Search for the cell housing the specified text and yield its (x, y) center coordinate. 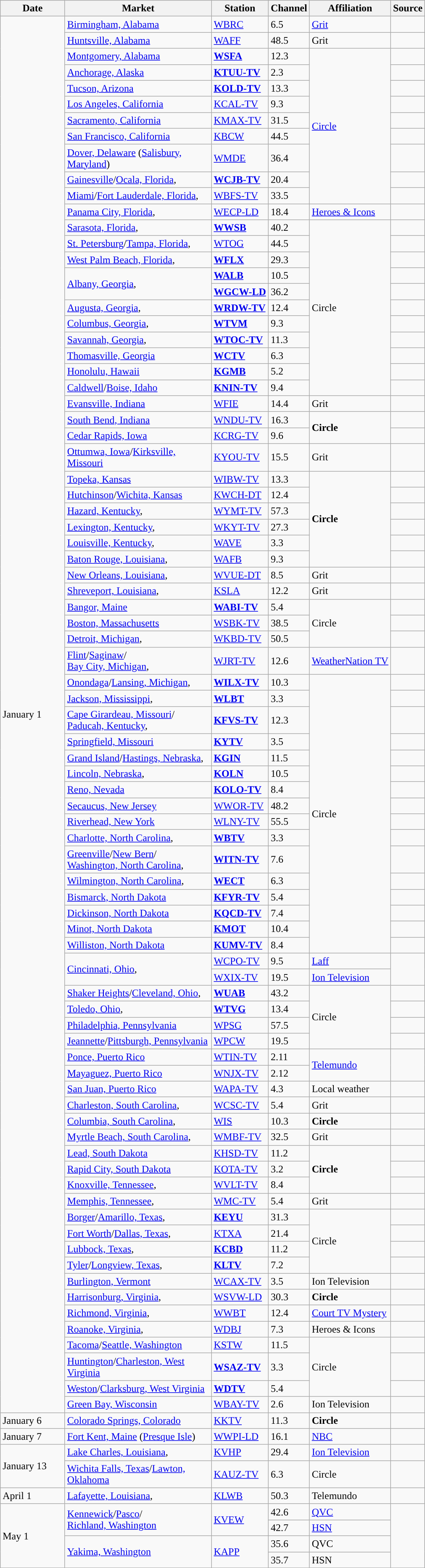
KOLD-TV (240, 88)
2.12 (289, 1073)
Harrisonburg, Virginia, (138, 1297)
36.2 (289, 292)
WYMT-TV (240, 511)
WIBW-TV (240, 479)
Minot, North Dakota (138, 929)
WSFA (240, 56)
KVEW (240, 1520)
7.6 (289, 859)
WMDE (240, 158)
6.5 (289, 24)
KLWB (240, 1496)
13.4 (289, 1009)
Lake Charles, Louisiana, (138, 1452)
WKYT-TV (240, 527)
WAVE (240, 543)
WWSB (240, 228)
St. Petersburg/Tampa, Florida, (138, 244)
Los Angeles, California (138, 104)
KVHP (240, 1452)
Montgomery, Alabama (138, 56)
KOTA-TV (240, 1169)
WAFF (240, 40)
Flint/Saginaw/Bay City, Michigan, (138, 661)
NBC (350, 1436)
WTVM (240, 324)
Evansville, Indiana (138, 404)
WAFB (240, 559)
KBCW (240, 136)
5.2 (289, 372)
Source (408, 8)
4.3 (289, 1089)
WCPO-TV (240, 961)
KKTV (240, 1420)
Local weather (350, 1089)
Market (138, 8)
10.4 (289, 929)
2.3 (289, 72)
31.3 (289, 1217)
WVLT-TV (240, 1185)
Shreveport, Louisiana, (138, 591)
12.2 (289, 591)
18.4 (289, 211)
WJRT-TV (240, 661)
West Palm Beach, Florida, (138, 260)
50.3 (289, 1496)
WECT (240, 881)
May 1 (33, 1536)
KAUZ-TV (240, 1474)
WTOG (240, 244)
Green Bay, Wisconsin (138, 1404)
KGIN (240, 758)
Bangor, Maine (138, 607)
7.3 (289, 1329)
Dickinson, North Dakota (138, 913)
9.6 (289, 436)
WITN-TV (240, 859)
WLBT (240, 698)
7.4 (289, 913)
Huntington/Charleston, West Virginia (138, 1367)
January 6 (33, 1420)
Thomasville, Georgia (138, 356)
Rapid City, South Dakota (138, 1169)
KEYU (240, 1217)
27.3 (289, 527)
KWCH-DT (240, 495)
Sarasota, Florida, (138, 228)
8.5 (289, 575)
Baton Rouge, Louisiana, (138, 559)
48.2 (289, 806)
Channel (289, 8)
Lexington, Kentucky, (138, 527)
Richmond, Virginia, (138, 1313)
Lubbock, Texas, (138, 1249)
WSAZ-TV (240, 1367)
Jeannette/Pittsburgh, Pennsylvania (138, 1041)
Laff (350, 961)
WeatherNation TV (350, 661)
Mayaguez, Puerto Rico (138, 1073)
WSVW-LD (240, 1297)
Knoxville, Tennessee, (138, 1185)
KSTW (240, 1345)
9.4 (289, 388)
16.1 (289, 1436)
KMAX-TV (240, 120)
Reno, Nevada (138, 790)
WBFS-TV (240, 195)
Shaker Heights/Cleveland, Ohio, (138, 993)
WXIX-TV (240, 977)
Kennewick/Pasco/Richland, Washington (138, 1520)
20.4 (289, 180)
Williston, North Dakota (138, 945)
Caldwell/Boise, Idaho (138, 388)
40.2 (289, 228)
Albany, Georgia, (138, 284)
WCJB-TV (240, 180)
Fort Worth/Dallas, Texas, (138, 1233)
WLNY-TV (240, 822)
WALB (240, 276)
55.5 (289, 822)
WTOC-TV (240, 340)
WCSC-TV (240, 1105)
KTXA (240, 1233)
WWOR-TV (240, 806)
38.5 (289, 623)
Court TV Mystery (350, 1313)
KFYR-TV (240, 897)
Myrtle Beach, South Carolina, (138, 1137)
Station (240, 8)
Wilmington, North Carolina, (138, 881)
Jackson, Mississippi, (138, 698)
WRDW-TV (240, 308)
WVUE-DT (240, 575)
KTUU-TV (240, 72)
WABI-TV (240, 607)
WMC-TV (240, 1201)
Bismarck, North Dakota (138, 897)
Memphis, Tennessee, (138, 1201)
57.3 (289, 511)
Miami/Fort Lauderdale, Florida, (138, 195)
WTIN-TV (240, 1057)
Dover, Delaware (Salisbury, Maryland) (138, 158)
WPSG (240, 1025)
Tucson, Arizona (138, 88)
KYTV (240, 742)
33.5 (289, 195)
Tyler/Longview, Texas, (138, 1265)
WPCW (240, 1041)
50.5 (289, 639)
Columbus, Georgia, (138, 324)
Burlington, Vermont (138, 1281)
Weston/Clarksburg, West Virginia (138, 1388)
Birmingham, Alabama (138, 24)
WECP-LD (240, 211)
Secaucus, New Jersey (138, 806)
Augusta, Georgia, (138, 308)
January 1 (33, 715)
21.4 (289, 1233)
WDBJ (240, 1329)
KUMV-TV (240, 945)
WUAB (240, 993)
7.2 (289, 1265)
Topeka, Kansas (138, 479)
WKBD-TV (240, 639)
14.4 (289, 404)
KCRG-TV (240, 436)
WAPA-TV (240, 1089)
WTVG (240, 1009)
WCTV (240, 356)
Affiliation (350, 8)
29.3 (289, 260)
South Bend, Indiana (138, 420)
WBRC (240, 24)
KLTV (240, 1265)
Wichita Falls, Texas/Lawton, Oklahoma (138, 1474)
Onondaga/Lansing, Michigan, (138, 682)
KOLN (240, 774)
Honolulu, Hawaii (138, 372)
WCAX-TV (240, 1281)
29.4 (289, 1452)
Panama City, Florida, (138, 211)
New Orleans, Louisiana, (138, 575)
WNJX-TV (240, 1073)
Detroit, Michigan, (138, 639)
KYOU-TV (240, 457)
WNDU-TV (240, 420)
KMOT (240, 929)
KNIN-TV (240, 388)
KFVS-TV (240, 720)
Toledo, Ohio, (138, 1009)
Borger/Amarillo, Texas, (138, 1217)
WWBT (240, 1313)
16.3 (289, 420)
KSLA (240, 591)
Hutchinson/Wichita, Kansas (138, 495)
Gainesville/Ocala, Florida, (138, 180)
KCBD (240, 1249)
2.11 (289, 1057)
WFLX (240, 260)
42.6 (289, 1512)
WILX-TV (240, 682)
35.7 (289, 1560)
31.5 (289, 120)
Roanoke, Virginia, (138, 1329)
Louisville, Kentucky, (138, 543)
Ottumwa, Iowa/Kirksville, Missouri (138, 457)
Date (33, 8)
WMBF-TV (240, 1137)
32.5 (289, 1137)
Sacramento, California (138, 120)
Riverhead, New York (138, 822)
WSBK-TV (240, 623)
KHSD-TV (240, 1153)
43.2 (289, 993)
30.3 (289, 1297)
Columbia, South Carolina, (138, 1121)
Lead, South Dakota (138, 1153)
Greenville/New Bern/Washington, North Carolina, (138, 859)
36.4 (289, 158)
15.5 (289, 457)
WBTV (240, 838)
Cincinnati, Ohio, (138, 969)
Charleston, South Carolina, (138, 1105)
April 1 (33, 1496)
Grand Island/Hastings, Nebraska, (138, 758)
3.2 (289, 1169)
Yakima, Washington (138, 1552)
Philadelphia, Pennsylvania (138, 1025)
2.6 (289, 1404)
48.5 (289, 40)
KAPP (240, 1552)
Cedar Rapids, Iowa (138, 436)
Cape Girardeau, Missouri/Paducah, Kentucky, (138, 720)
WDTV (240, 1388)
Fort Kent, Maine (Presque Isle) (138, 1436)
Huntsville, Alabama (138, 40)
9.5 (289, 961)
Charlotte, North Carolina, (138, 838)
WBAY-TV (240, 1404)
January 13 (33, 1466)
WGCW-LD (240, 292)
Lafayette, Louisiana, (138, 1496)
Hazard, Kentucky, (138, 511)
WWPI-LD (240, 1436)
Savannah, Georgia, (138, 340)
12.6 (289, 661)
Boston, Massachusetts (138, 623)
57.5 (289, 1025)
Lincoln, Nebraska, (138, 774)
42.7 (289, 1528)
WIS (240, 1121)
KGMB (240, 372)
Anchorage, Alaska (138, 72)
KOLO-TV (240, 790)
San Francisco, California (138, 136)
35.6 (289, 1544)
KCAL-TV (240, 104)
Colorado Springs, Colorado (138, 1420)
January 7 (33, 1436)
KQCD-TV (240, 913)
Springfield, Missouri (138, 742)
San Juan, Puerto Rico (138, 1089)
Ponce, Puerto Rico (138, 1057)
WFIE (240, 404)
Tacoma/Seattle, Washington (138, 1345)
